Extract the (X, Y) coordinate from the center of the cell holding the provided text.  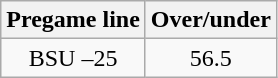
Over/under (210, 20)
Pregame line (74, 20)
BSU –25 (74, 58)
56.5 (210, 58)
